Identify which cell holds the provided text, then report its [X, Y] central coordinate. 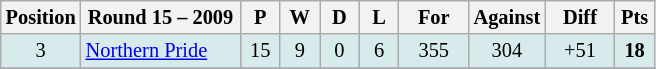
355 [434, 51]
W [300, 17]
3 [41, 51]
L [379, 17]
Northern Pride [161, 51]
Diff [580, 17]
For [434, 17]
Against [508, 17]
15 [260, 51]
P [260, 17]
0 [340, 51]
304 [508, 51]
18 [635, 51]
Round 15 – 2009 [161, 17]
6 [379, 51]
Pts [635, 17]
D [340, 17]
Position [41, 17]
+51 [580, 51]
9 [300, 51]
